Locate the cell with the specified text and output its [X, Y] center coordinate. 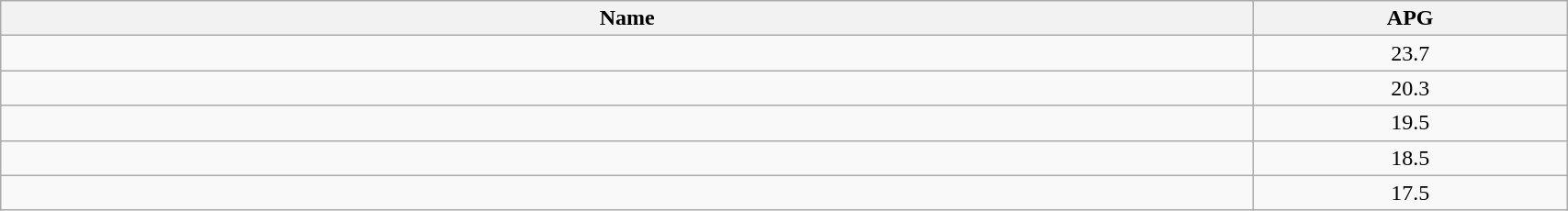
19.5 [1411, 123]
23.7 [1411, 53]
20.3 [1411, 88]
17.5 [1411, 193]
18.5 [1411, 158]
Name [627, 18]
APG [1411, 18]
